Output the (x, y) coordinate of the center of the cell containing the given text.  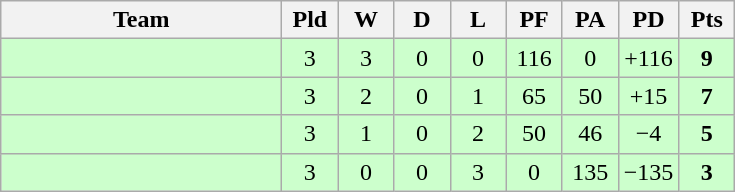
PF (534, 20)
Team (142, 20)
65 (534, 96)
46 (590, 134)
Pld (310, 20)
9 (707, 58)
−135 (648, 172)
−4 (648, 134)
116 (534, 58)
5 (707, 134)
7 (707, 96)
+15 (648, 96)
PA (590, 20)
PD (648, 20)
Pts (707, 20)
D (422, 20)
+116 (648, 58)
L (478, 20)
135 (590, 172)
W (366, 20)
